From the cell containing the given text, extract its center point as (X, Y) coordinate. 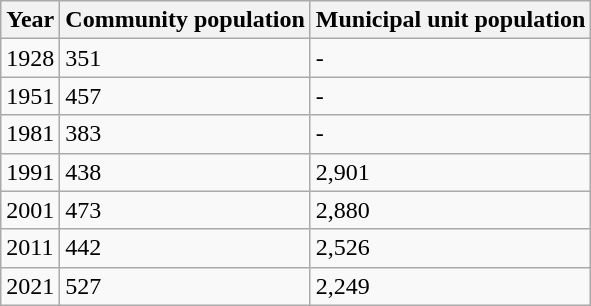
2001 (30, 210)
2,880 (450, 210)
1991 (30, 172)
473 (185, 210)
Year (30, 20)
2,901 (450, 172)
442 (185, 248)
1981 (30, 134)
527 (185, 286)
2011 (30, 248)
457 (185, 96)
2021 (30, 286)
2,249 (450, 286)
438 (185, 172)
Community population (185, 20)
383 (185, 134)
351 (185, 58)
1951 (30, 96)
2,526 (450, 248)
1928 (30, 58)
Municipal unit population (450, 20)
